Search for the cell housing the specified text and yield its [x, y] center coordinate. 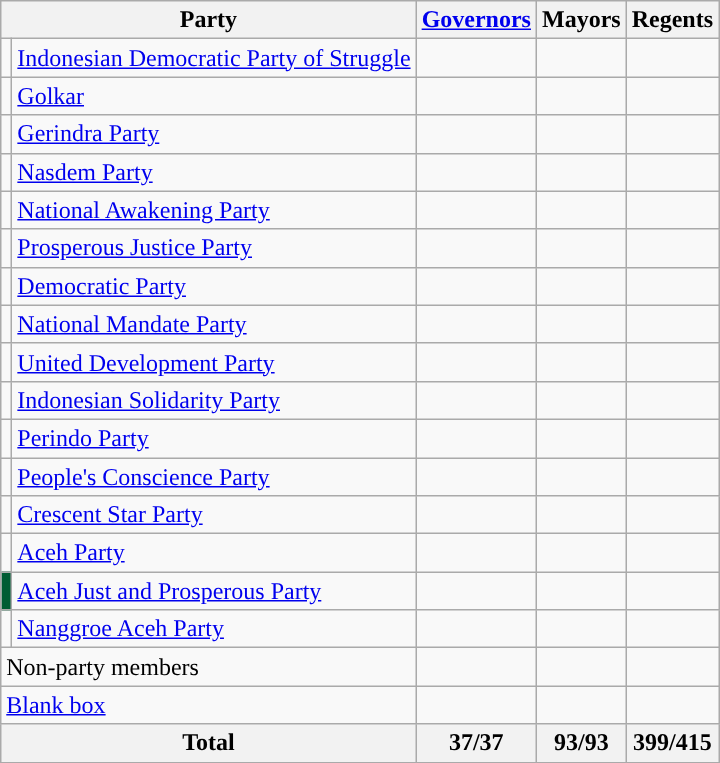
Golkar [214, 96]
37/37 [476, 743]
Indonesian Democratic Party of Struggle [214, 58]
93/93 [581, 743]
Democratic Party [214, 286]
399/415 [672, 743]
Governors [476, 20]
Indonesian Solidarity Party [214, 400]
Total [208, 743]
Regents [672, 20]
Gerindra Party [214, 134]
Party [208, 20]
Blank box [208, 705]
Crescent Star Party [214, 515]
United Development Party [214, 362]
Prosperous Justice Party [214, 248]
Non-party members [208, 667]
Aceh Party [214, 553]
Nanggroe Aceh Party [214, 629]
National Awakening Party [214, 210]
National Mandate Party [214, 324]
People's Conscience Party [214, 477]
Perindo Party [214, 438]
Aceh Just and Prosperous Party [214, 591]
Mayors [581, 20]
Nasdem Party [214, 172]
